Return the (X, Y) coordinate for the center point of the cell that contains the specified text.  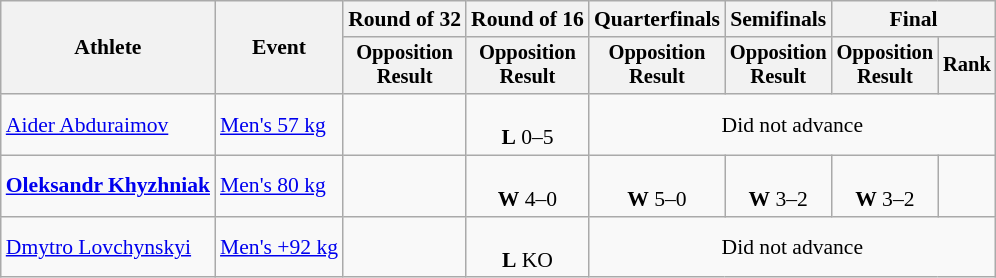
Round of 32 (404, 19)
L 0–5 (528, 124)
L KO (528, 248)
Athlete (108, 48)
Oleksandr Khyzhniak (108, 186)
Dmytro Lovchynskyi (108, 248)
Men's +92 kg (279, 248)
Final (914, 19)
Semifinals (778, 19)
Aider Abduraimov (108, 124)
Men's 80 kg (279, 186)
Men's 57 kg (279, 124)
Rank (967, 66)
Quarterfinals (657, 19)
W 5–0 (657, 186)
W 4–0 (528, 186)
Event (279, 48)
Round of 16 (528, 19)
